Scan for the cell matching the given text and deliver its [x, y] coordinate at center. 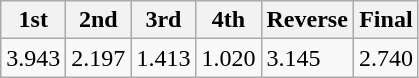
3rd [164, 20]
1.413 [164, 58]
2.740 [386, 58]
Final [386, 20]
3.943 [34, 58]
3.145 [307, 58]
4th [228, 20]
Reverse [307, 20]
1.020 [228, 58]
2.197 [98, 58]
2nd [98, 20]
1st [34, 20]
